Return [X, Y] of the center of cell containing provided text 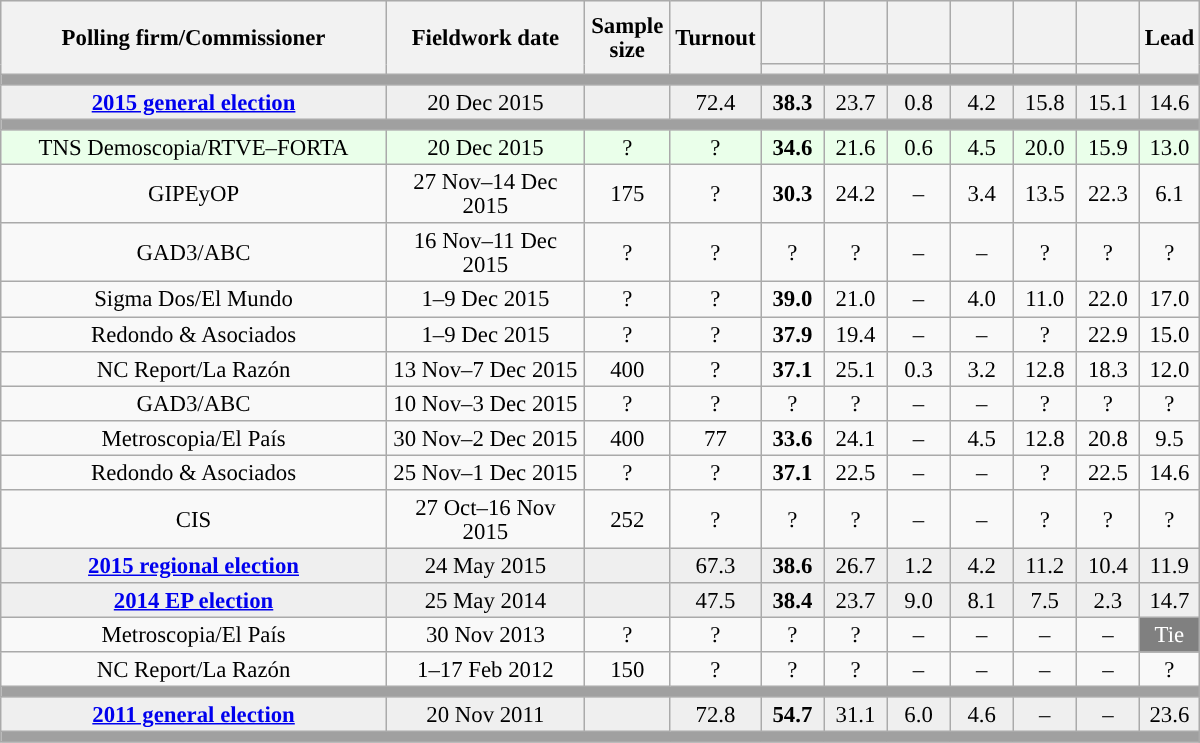
23.6 [1169, 714]
22.3 [1108, 194]
39.0 [792, 300]
38.3 [792, 102]
14.7 [1169, 600]
TNS Demoscopia/RTVE–FORTA [194, 148]
24.2 [856, 194]
30.3 [792, 194]
2.3 [1108, 600]
3.4 [982, 194]
25 Nov–1 Dec 2015 [485, 472]
11.2 [1044, 566]
2014 EP election [194, 600]
30 Nov 2013 [485, 634]
GIPEyOP [194, 194]
Sample size [627, 38]
20.0 [1044, 148]
4.6 [982, 714]
18.3 [1108, 368]
24.1 [856, 438]
15.1 [1108, 102]
10 Nov–3 Dec 2015 [485, 404]
7.5 [1044, 600]
0.3 [918, 368]
Lead [1169, 38]
Turnout [716, 38]
6.1 [1169, 194]
25.1 [856, 368]
8.1 [982, 600]
22.0 [1108, 300]
15.8 [1044, 102]
38.6 [792, 566]
21.0 [856, 300]
20.8 [1108, 438]
20 Nov 2011 [485, 714]
21.6 [856, 148]
4.0 [982, 300]
Sigma Dos/El Mundo [194, 300]
12.0 [1169, 368]
31.1 [856, 714]
22.9 [1108, 334]
15.9 [1108, 148]
27 Oct–16 Nov 2015 [485, 520]
175 [627, 194]
1.2 [918, 566]
CIS [194, 520]
9.0 [918, 600]
252 [627, 520]
11.0 [1044, 300]
15.0 [1169, 334]
2015 general election [194, 102]
47.5 [716, 600]
17.0 [1169, 300]
3.2 [982, 368]
1–17 Feb 2012 [485, 670]
37.9 [792, 334]
0.6 [918, 148]
77 [716, 438]
24 May 2015 [485, 566]
13 Nov–7 Dec 2015 [485, 368]
10.4 [1108, 566]
9.5 [1169, 438]
19.4 [856, 334]
54.7 [792, 714]
27 Nov–14 Dec 2015 [485, 194]
30 Nov–2 Dec 2015 [485, 438]
72.8 [716, 714]
6.0 [918, 714]
0.8 [918, 102]
150 [627, 670]
34.6 [792, 148]
13.5 [1044, 194]
2011 general election [194, 714]
33.6 [792, 438]
67.3 [716, 566]
2015 regional election [194, 566]
13.0 [1169, 148]
11.9 [1169, 566]
38.4 [792, 600]
72.4 [716, 102]
25 May 2014 [485, 600]
Tie [1169, 634]
Polling firm/Commissioner [194, 38]
Fieldwork date [485, 38]
16 Nov–11 Dec 2015 [485, 254]
26.7 [856, 566]
